Find where the given text appears and provide that cell's center as [X, Y] coordinate. 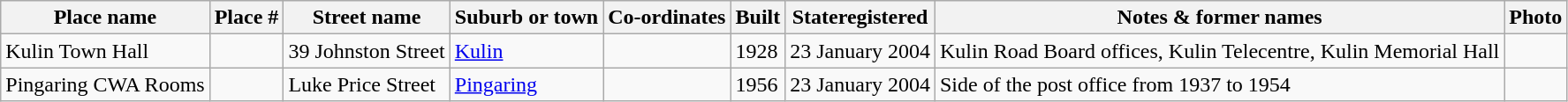
1956 [758, 84]
39 Johnston Street [367, 51]
Stateregistered [860, 18]
Photo [1535, 18]
Place name [105, 18]
Luke Price Street [367, 84]
Co-ordinates [667, 18]
Suburb or town [526, 18]
1928 [758, 51]
Place # [246, 18]
Pingaring [526, 84]
Street name [367, 18]
Kulin [526, 51]
Notes & former names [1219, 18]
Kulin Road Board offices, Kulin Telecentre, Kulin Memorial Hall [1219, 51]
Pingaring CWA Rooms [105, 84]
Kulin Town Hall [105, 51]
Built [758, 18]
Side of the post office from 1937 to 1954 [1219, 84]
